Provide the [x, y] coordinate of the cell's center where the given text is located.  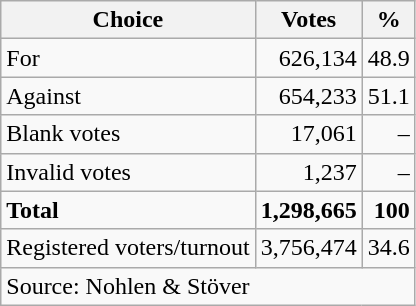
1,237 [308, 172]
17,061 [308, 134]
Votes [308, 20]
Total [128, 210]
Registered voters/turnout [128, 248]
Invalid votes [128, 172]
Source: Nohlen & Stöver [208, 286]
Choice [128, 20]
34.6 [388, 248]
100 [388, 210]
Blank votes [128, 134]
3,756,474 [308, 248]
626,134 [308, 58]
654,233 [308, 96]
1,298,665 [308, 210]
% [388, 20]
48.9 [388, 58]
For [128, 58]
Against [128, 96]
51.1 [388, 96]
